Output the (x, y) coordinate of the center of the cell containing the given text.  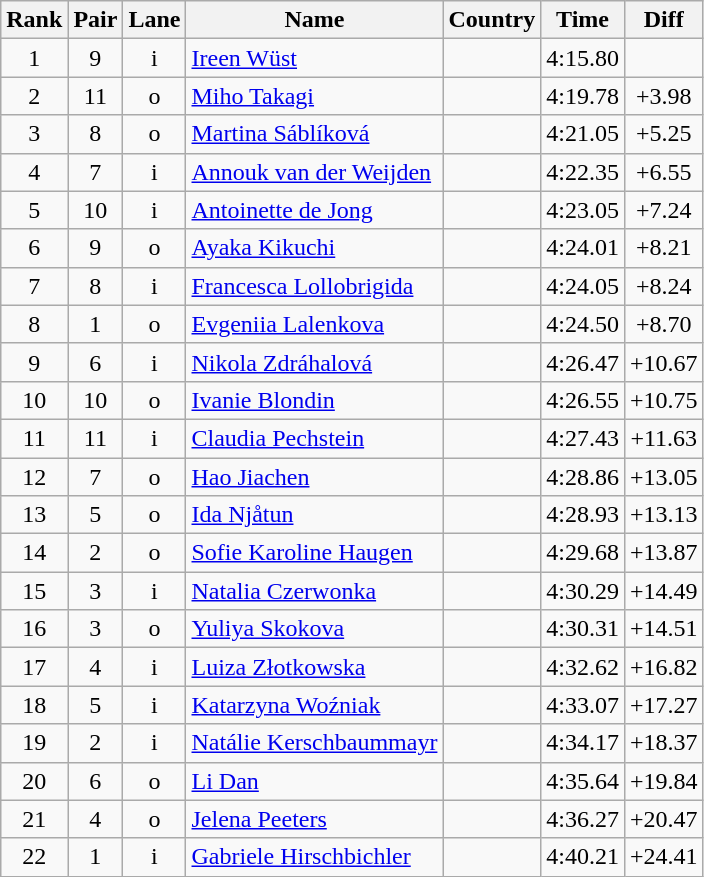
Jelena Peeters (314, 819)
4:24.05 (583, 286)
4:23.05 (583, 210)
14 (34, 553)
+13.87 (664, 553)
Sofie Karoline Haugen (314, 553)
Francesca Lollobrigida (314, 286)
+13.05 (664, 477)
Yuliya Skokova (314, 629)
13 (34, 515)
+16.82 (664, 667)
+17.27 (664, 705)
+6.55 (664, 172)
Nikola Zdráhalová (314, 362)
4:36.27 (583, 819)
4:29.68 (583, 553)
17 (34, 667)
22 (34, 857)
12 (34, 477)
4:15.80 (583, 58)
+18.37 (664, 743)
16 (34, 629)
Martina Sáblíková (314, 134)
Li Dan (314, 781)
Rank (34, 20)
Ireen Wüst (314, 58)
Gabriele Hirschbichler (314, 857)
4:34.17 (583, 743)
Natálie Kerschbaummayr (314, 743)
4:22.35 (583, 172)
+8.24 (664, 286)
+10.67 (664, 362)
Time (583, 20)
+19.84 (664, 781)
20 (34, 781)
Katarzyna Woźniak (314, 705)
4:27.43 (583, 438)
Miho Takagi (314, 96)
Luiza Złotkowska (314, 667)
Antoinette de Jong (314, 210)
Ida Njåtun (314, 515)
+8.70 (664, 324)
4:35.64 (583, 781)
+24.41 (664, 857)
Lane (154, 20)
4:32.62 (583, 667)
Hao Jiachen (314, 477)
4:30.29 (583, 591)
+10.75 (664, 400)
19 (34, 743)
4:26.47 (583, 362)
4:21.05 (583, 134)
4:30.31 (583, 629)
Diff (664, 20)
+11.63 (664, 438)
Pair (96, 20)
15 (34, 591)
4:19.78 (583, 96)
4:24.01 (583, 248)
Ayaka Kikuchi (314, 248)
Natalia Czerwonka (314, 591)
+3.98 (664, 96)
4:24.50 (583, 324)
Country (492, 20)
+20.47 (664, 819)
+14.49 (664, 591)
+14.51 (664, 629)
Name (314, 20)
Ivanie Blondin (314, 400)
4:28.86 (583, 477)
4:28.93 (583, 515)
4:26.55 (583, 400)
+8.21 (664, 248)
18 (34, 705)
4:40.21 (583, 857)
+7.24 (664, 210)
+5.25 (664, 134)
Annouk van der Weijden (314, 172)
21 (34, 819)
+13.13 (664, 515)
Claudia Pechstein (314, 438)
Evgeniia Lalenkova (314, 324)
4:33.07 (583, 705)
